Detect which cell encompasses the target text, then output its [x, y] center coordinate. 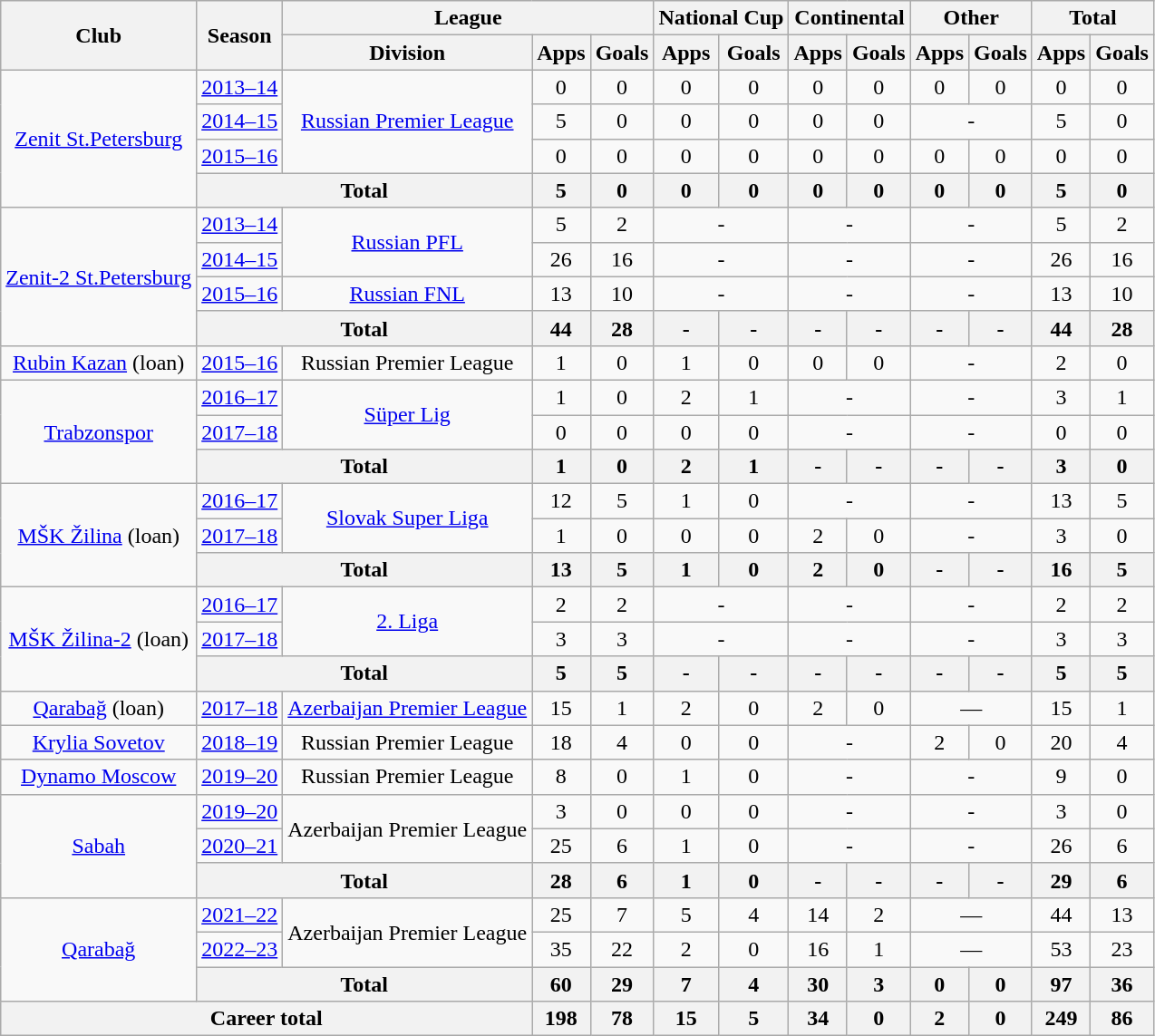
Division [408, 53]
23 [1122, 949]
2. Liga [408, 622]
Other [971, 18]
97 [1061, 983]
30 [818, 983]
36 [1122, 983]
Russian PFL [408, 242]
2018–19 [239, 742]
Dynamo Moscow [99, 777]
Süper Lig [408, 414]
Season [239, 35]
78 [622, 1019]
Russian FNL [408, 294]
14 [818, 915]
Rubin Kazan (loan) [99, 363]
53 [1061, 949]
League [468, 18]
2022–23 [239, 949]
18 [561, 742]
Trabzonspor [99, 431]
12 [561, 501]
22 [622, 949]
86 [1122, 1019]
MŠK Žilina-2 (loan) [99, 639]
Zenit-2 St.Petersburg [99, 276]
198 [561, 1019]
34 [818, 1019]
Qarabağ (loan) [99, 708]
2020–21 [239, 846]
Continental [849, 18]
Career total [267, 1019]
9 [1061, 777]
2021–22 [239, 915]
National Cup [722, 18]
Club [99, 35]
MŠK Žilina (loan) [99, 536]
Slovak Super Liga [408, 518]
60 [561, 983]
Krylia Sovetov [99, 742]
8 [561, 777]
Sabah [99, 846]
20 [1061, 742]
35 [561, 949]
249 [1061, 1019]
Qarabağ [99, 949]
Zenit St.Petersburg [99, 139]
